Capture the cell that displays the provided text and extract its [x, y] central coordinate. 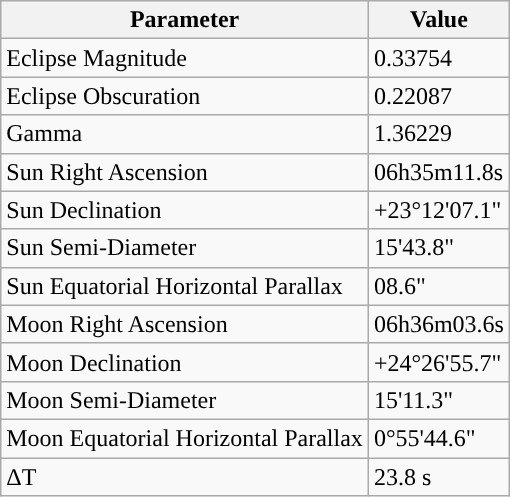
Sun Declination [185, 210]
Moon Equatorial Horizontal Parallax [185, 438]
Parameter [185, 20]
0.33754 [438, 58]
0°55'44.6" [438, 438]
Moon Right Ascension [185, 324]
+24°26'55.7" [438, 362]
+23°12'07.1" [438, 210]
15'43.8" [438, 248]
ΔT [185, 477]
23.8 s [438, 477]
Sun Right Ascension [185, 172]
Moon Semi-Diameter [185, 400]
Eclipse Obscuration [185, 96]
Moon Declination [185, 362]
06h36m03.6s [438, 324]
15'11.3" [438, 400]
Sun Equatorial Horizontal Parallax [185, 286]
Value [438, 20]
08.6" [438, 286]
0.22087 [438, 96]
1.36229 [438, 134]
Sun Semi-Diameter [185, 248]
Gamma [185, 134]
06h35m11.8s [438, 172]
Eclipse Magnitude [185, 58]
